For the text-containing cell, return its midpoint in (x, y) coordinate format. 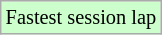
Fastest session lap (81, 17)
